Search for the cell housing the specified text and yield its [X, Y] center coordinate. 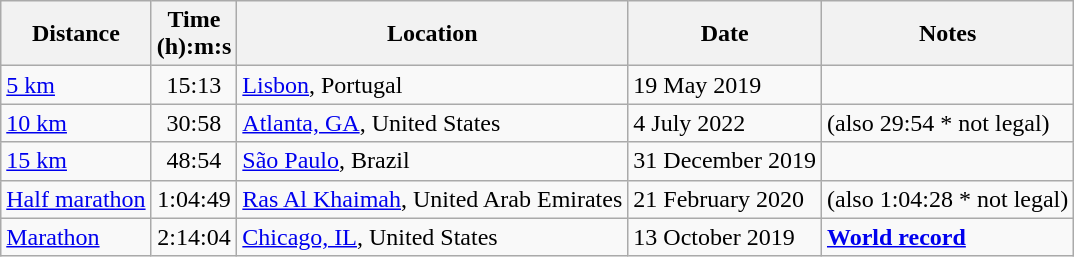
10 km [76, 123]
2:14:04 [194, 237]
Distance [76, 34]
1:04:49 [194, 199]
Atlanta, GA, United States [432, 123]
(also 29:54 * not legal) [947, 123]
13 October 2019 [725, 237]
Date [725, 34]
31 December 2019 [725, 161]
Marathon [76, 237]
Lisbon, Portugal [432, 85]
Chicago, IL, United States [432, 237]
São Paulo, Brazil [432, 161]
5 km [76, 85]
4 July 2022 [725, 123]
19 May 2019 [725, 85]
15 km [76, 161]
World record [947, 237]
(also 1:04:28 * not legal) [947, 199]
Half marathon [76, 199]
48:54 [194, 161]
Notes [947, 34]
15:13 [194, 85]
Location [432, 34]
30:58 [194, 123]
Time(h):m:s [194, 34]
21 February 2020 [725, 199]
Ras Al Khaimah, United Arab Emirates [432, 199]
